Extract the (x, y) coordinate from the center of the cell holding the provided text.  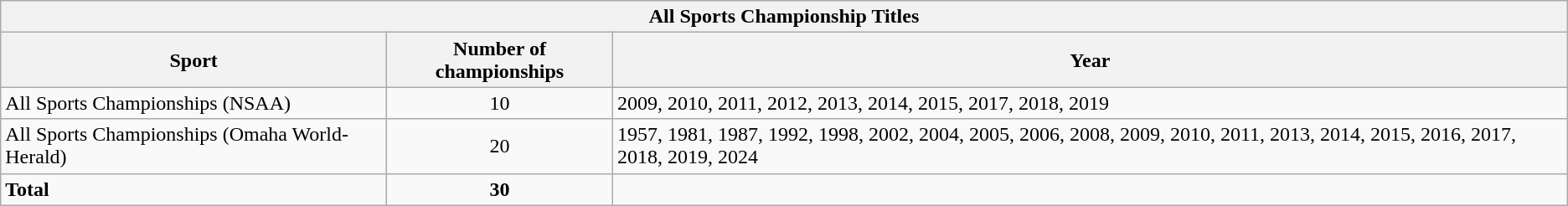
Number of championships (500, 60)
10 (500, 103)
All Sports Championships (NSAA) (194, 103)
All Sports Championship Titles (784, 17)
20 (500, 146)
30 (500, 189)
Total (194, 189)
All Sports Championships (Omaha World-Herald) (194, 146)
Year (1090, 60)
Sport (194, 60)
1957, 1981, 1987, 1992, 1998, 2002, 2004, 2005, 2006, 2008, 2009, 2010, 2011, 2013, 2014, 2015, 2016, 2017, 2018, 2019, 2024 (1090, 146)
2009, 2010, 2011, 2012, 2013, 2014, 2015, 2017, 2018, 2019 (1090, 103)
